Capture the cell that displays the provided text and extract its [X, Y] central coordinate. 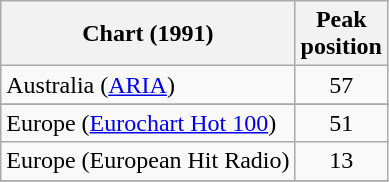
Australia (ARIA) [148, 85]
Europe (Eurochart Hot 100) [148, 123]
Peakposition [341, 34]
13 [341, 161]
51 [341, 123]
Chart (1991) [148, 34]
Europe (European Hit Radio) [148, 161]
57 [341, 85]
